Return the [X, Y] coordinate for the center point of the cell that contains the specified text.  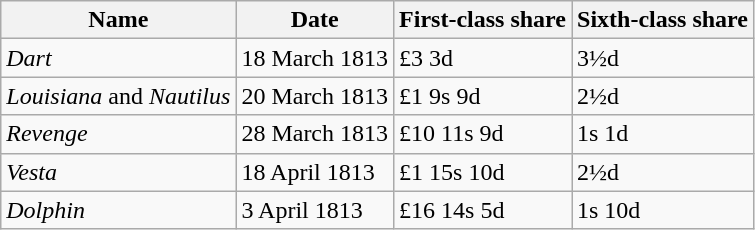
20 March 1813 [315, 96]
£1 15s 10d [483, 172]
Dart [118, 58]
Vesta [118, 172]
28 March 1813 [315, 134]
Sixth-class share [663, 20]
Date [315, 20]
18 March 1813 [315, 58]
3½d [663, 58]
£16 14s 5d [483, 210]
£10 11s 9d [483, 134]
Dolphin [118, 210]
Louisiana and Nautilus [118, 96]
3 April 1813 [315, 210]
Revenge [118, 134]
Name [118, 20]
1s 1d [663, 134]
£1 9s 9d [483, 96]
First-class share [483, 20]
£3 3d [483, 58]
18 April 1813 [315, 172]
1s 10d [663, 210]
